Pinpoint the cell where the given text exists, returning its [X, Y] midpoint coordinate. 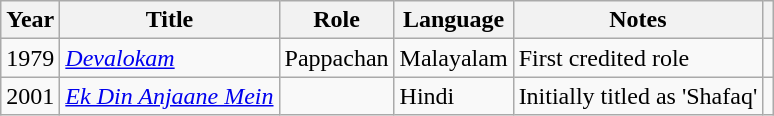
Malayalam [454, 58]
Initially titled as 'Shafaq' [638, 96]
Title [170, 20]
Year [30, 20]
Role [336, 20]
Language [454, 20]
2001 [30, 96]
Ek Din Anjaane Mein [170, 96]
First credited role [638, 58]
1979 [30, 58]
Hindi [454, 96]
Pappachan [336, 58]
Notes [638, 20]
Devalokam [170, 58]
